Detect which cell encompasses the target text, then output its (x, y) center coordinate. 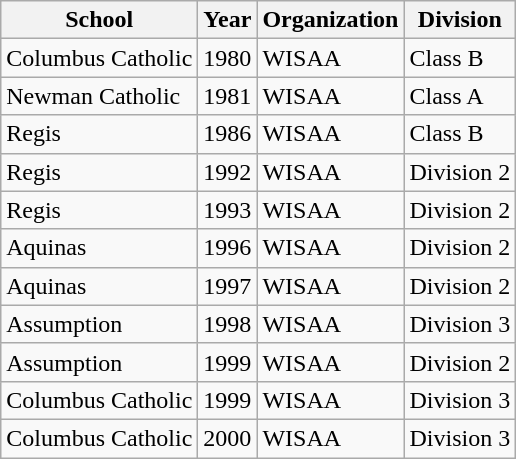
1998 (228, 324)
1997 (228, 286)
Year (228, 20)
1992 (228, 172)
Newman Catholic (100, 96)
1986 (228, 134)
Division (460, 20)
1980 (228, 58)
School (100, 20)
Organization (330, 20)
2000 (228, 438)
1993 (228, 210)
1981 (228, 96)
Class A (460, 96)
1996 (228, 248)
